Return the [x, y] coordinate for the center point of the cell that contains the specified text.  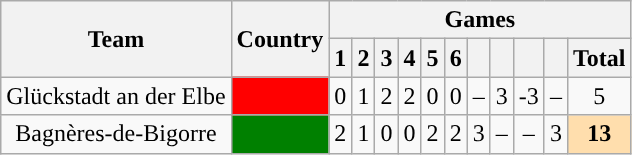
Total [599, 58]
Bagnères-de-Bigorre [116, 134]
4 [410, 58]
Country [280, 39]
13 [599, 134]
Glückstadt an der Elbe [116, 96]
6 [456, 58]
-3 [528, 96]
Games [480, 20]
Team [116, 39]
